Search for the cell housing the specified text and yield its (X, Y) center coordinate. 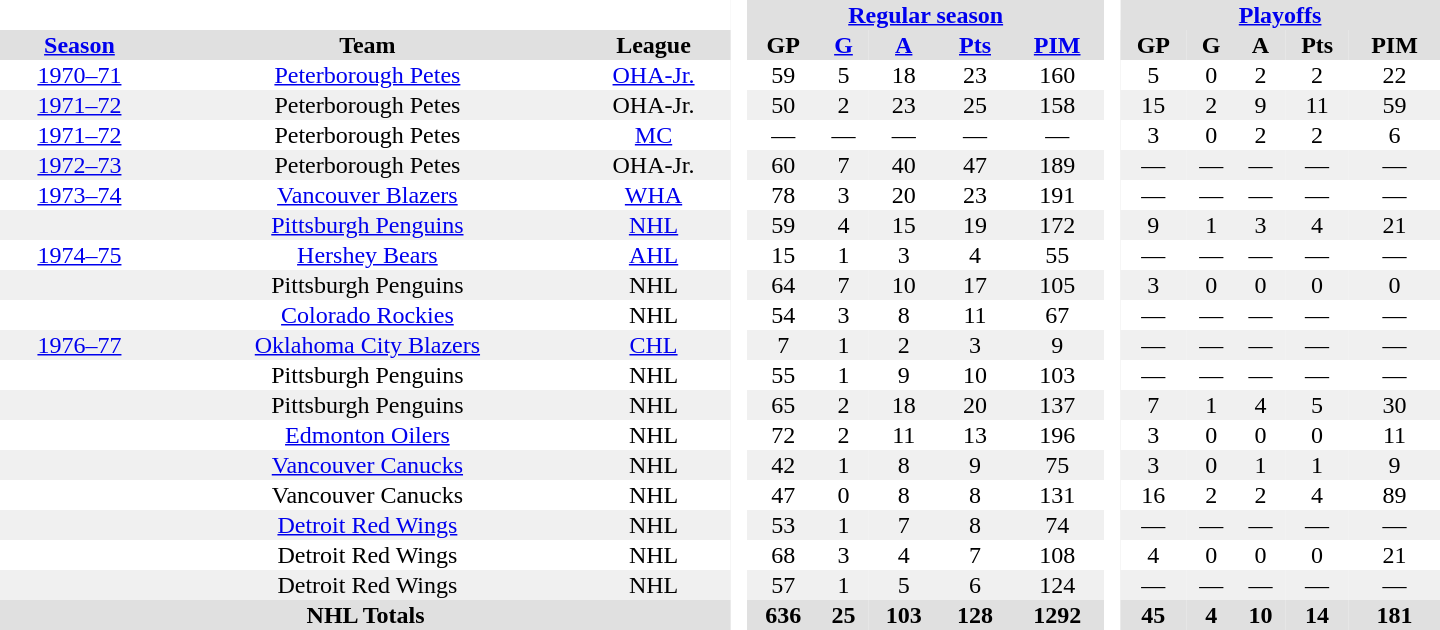
17 (974, 285)
172 (1058, 225)
NHL Totals (366, 615)
189 (1058, 165)
89 (1394, 495)
League (654, 45)
Playoffs (1280, 15)
1974–75 (80, 255)
54 (784, 315)
13 (974, 435)
1976–77 (80, 345)
MC (654, 135)
WHA (654, 195)
57 (784, 585)
AHL (654, 255)
160 (1058, 75)
Hershey Bears (368, 255)
64 (784, 285)
131 (1058, 495)
158 (1058, 105)
53 (784, 525)
128 (974, 615)
1973–74 (80, 195)
Oklahoma City Blazers (368, 345)
Team (368, 45)
50 (784, 105)
22 (1394, 75)
19 (974, 225)
Regular season (926, 15)
Colorado Rockies (368, 315)
60 (784, 165)
1972–73 (80, 165)
40 (904, 165)
636 (784, 615)
181 (1394, 615)
105 (1058, 285)
196 (1058, 435)
65 (784, 405)
45 (1153, 615)
1292 (1058, 615)
16 (1153, 495)
72 (784, 435)
30 (1394, 405)
42 (784, 465)
78 (784, 195)
CHL (654, 345)
74 (1058, 525)
68 (784, 555)
Vancouver Blazers (368, 195)
108 (1058, 555)
75 (1058, 465)
Edmonton Oilers (368, 435)
191 (1058, 195)
1970–71 (80, 75)
124 (1058, 585)
14 (1317, 615)
Season (80, 45)
137 (1058, 405)
67 (1058, 315)
